Pinpoint the cell where the given text exists, returning its (X, Y) midpoint coordinate. 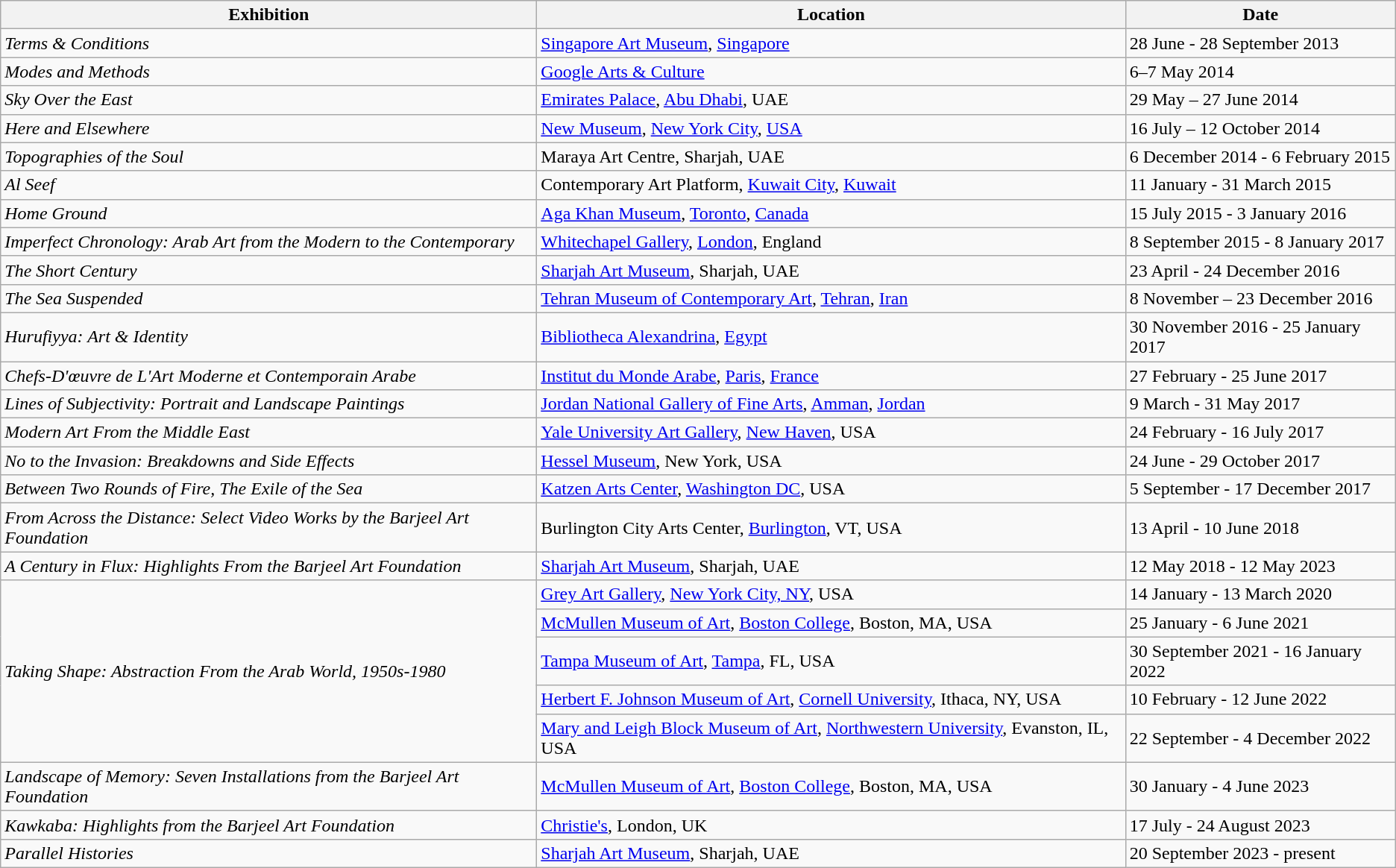
14 January - 13 March 2020 (1260, 594)
Grey Art Gallery, New York City, NY, USA (831, 594)
No to the Invasion: Breakdowns and Side Effects (268, 461)
6 December 2014 - 6 February 2015 (1260, 157)
Google Arts & Culture (831, 72)
12 May 2018 - 12 May 2023 (1260, 566)
Jordan National Gallery of Fine Arts, Amman, Jordan (831, 404)
Contemporary Art Platform, Kuwait City, Kuwait (831, 185)
24 June - 29 October 2017 (1260, 461)
23 April - 24 December 2016 (1260, 270)
Landscape of Memory: Seven Installations from the Barjeel Art Foundation (268, 786)
The Short Century (268, 270)
Singapore Art Museum, Singapore (831, 43)
Here and Elsewhere (268, 128)
From Across the Distance: Select Video Works by the Barjeel Art Foundation (268, 528)
24 February - 16 July 2017 (1260, 433)
13 April - 10 June 2018 (1260, 528)
Institut du Monde Arabe, Paris, France (831, 375)
Sky Over the East (268, 100)
Kawkaba: Highlights from the Barjeel Art Foundation (268, 825)
Bibliotheca Alexandrina, Egypt (831, 337)
Emirates Palace, Abu Dhabi, UAE (831, 100)
Between Two Rounds of Fire, The Exile of the Sea (268, 489)
Date (1260, 15)
29 May – 27 June 2014 (1260, 100)
Christie's, London, UK (831, 825)
15 July 2015 - 3 January 2016 (1260, 213)
27 February - 25 June 2017 (1260, 375)
Mary and Leigh Block Museum of Art, Northwestern University, Evanston, IL, USA (831, 738)
20 September 2023 - present (1260, 853)
25 January - 6 June 2021 (1260, 623)
28 June - 28 September 2013 (1260, 43)
Katzen Arts Center, Washington DC, USA (831, 489)
Exhibition (268, 15)
Whitechapel Gallery, London, England (831, 242)
The Sea Suspended (268, 298)
Imperfect Chronology: Arab Art from the Modern to the Contemporary (268, 242)
Yale University Art Gallery, New Haven, USA (831, 433)
30 November 2016 - 25 January 2017 (1260, 337)
17 July - 24 August 2023 (1260, 825)
16 July – 12 October 2014 (1260, 128)
Hessel Museum, New York, USA (831, 461)
Chefs-D'œuvre de L'Art Moderne et Contemporain Arabe (268, 375)
Home Ground (268, 213)
Modern Art From the Middle East (268, 433)
10 February - 12 June 2022 (1260, 699)
Hurufiyya: Art & Identity (268, 337)
9 March - 31 May 2017 (1260, 404)
Al Seef (268, 185)
5 September - 17 December 2017 (1260, 489)
8 September 2015 - 8 January 2017 (1260, 242)
Tehran Museum of Contemporary Art, Tehran, Iran (831, 298)
New Museum, New York City, USA (831, 128)
Modes and Methods (268, 72)
Herbert F. Johnson Museum of Art, Cornell University, Ithaca, NY, USA (831, 699)
22 September - 4 December 2022 (1260, 738)
Aga Khan Museum, Toronto, Canada (831, 213)
30 September 2021 - 16 January 2022 (1260, 661)
Taking Shape: Abstraction From the Arab World, 1950s-1980 (268, 671)
Topographies of the Soul (268, 157)
Burlington City Arts Center, Burlington, VT, USA (831, 528)
Lines of Subjectivity: Portrait and Landscape Paintings (268, 404)
Terms & Conditions (268, 43)
Maraya Art Centre, Sharjah, UAE (831, 157)
11 January - 31 March 2015 (1260, 185)
Location (831, 15)
A Century in Flux: Highlights From the Barjeel Art Foundation (268, 566)
Parallel Histories (268, 853)
30 January - 4 June 2023 (1260, 786)
Tampa Museum of Art, Tampa, FL, USA (831, 661)
6–7 May 2014 (1260, 72)
8 November – 23 December 2016 (1260, 298)
